Scan for the cell matching the given text and deliver its [x, y] coordinate at center. 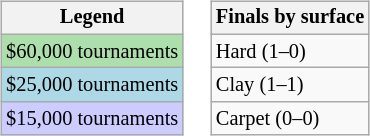
$15,000 tournaments [92, 119]
$60,000 tournaments [92, 51]
Carpet (0–0) [290, 119]
$25,000 tournaments [92, 85]
Legend [92, 18]
Hard (1–0) [290, 51]
Clay (1–1) [290, 85]
Finals by surface [290, 18]
